Find where the given text appears and provide that cell's center as [x, y] coordinate. 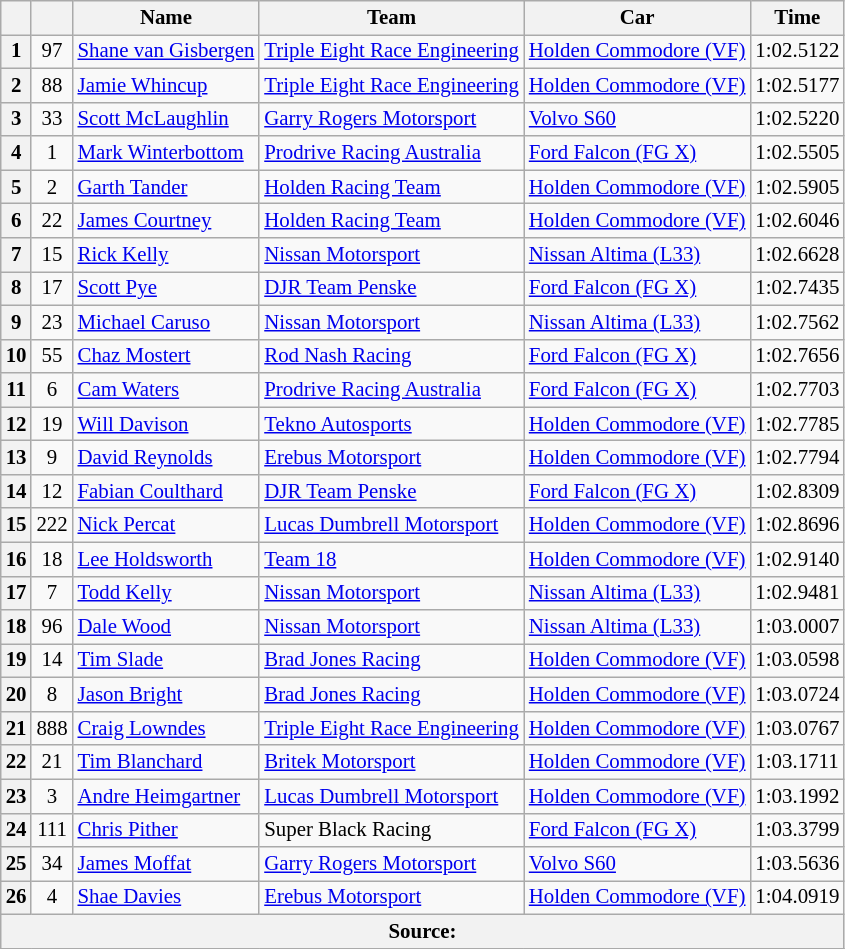
16 [16, 559]
1:02.9481 [797, 593]
222 [52, 525]
1:02.5505 [797, 153]
1:02.7785 [797, 424]
James Moffat [166, 864]
Source: [423, 931]
10 [16, 356]
Car [638, 18]
1:02.7794 [797, 458]
Fabian Coulthard [166, 491]
Nick Percat [166, 525]
1:02.5122 [797, 51]
Garth Tander [166, 187]
Tim Slade [166, 661]
1:03.3799 [797, 830]
5 [16, 187]
34 [52, 864]
13 [16, 458]
Tim Blanchard [166, 762]
Rod Nash Racing [392, 356]
1:03.0007 [797, 627]
26 [16, 898]
1:02.7435 [797, 288]
1:02.5220 [797, 119]
55 [52, 356]
1:03.5636 [797, 864]
David Reynolds [166, 458]
Andre Heimgartner [166, 796]
Todd Kelly [166, 593]
1:02.8696 [797, 525]
Shane van Gisbergen [166, 51]
Jason Bright [166, 695]
Scott Pye [166, 288]
Michael Caruso [166, 322]
1:02.7562 [797, 322]
1:02.6628 [797, 255]
Chaz Mostert [166, 356]
Tekno Autosports [392, 424]
1:03.0767 [797, 728]
1:03.1992 [797, 796]
111 [52, 830]
1:03.1711 [797, 762]
Shae Davies [166, 898]
Jamie Whincup [166, 85]
11 [16, 390]
Scott McLaughlin [166, 119]
Super Black Racing [392, 830]
Mark Winterbottom [166, 153]
Time [797, 18]
Chris Pither [166, 830]
25 [16, 864]
20 [16, 695]
Rick Kelly [166, 255]
1:03.0598 [797, 661]
88 [52, 85]
1:02.7703 [797, 390]
Team 18 [392, 559]
1:02.6046 [797, 221]
1:02.9140 [797, 559]
96 [52, 627]
1:02.7656 [797, 356]
Craig Lowndes [166, 728]
Name [166, 18]
Dale Wood [166, 627]
Lee Holdsworth [166, 559]
1:03.0724 [797, 695]
1:02.8309 [797, 491]
Britek Motorsport [392, 762]
1:02.5905 [797, 187]
24 [16, 830]
1:02.5177 [797, 85]
888 [52, 728]
33 [52, 119]
97 [52, 51]
Team [392, 18]
Will Davison [166, 424]
James Courtney [166, 221]
1:04.0919 [797, 898]
Cam Waters [166, 390]
